Detect which cell encompasses the target text, then output its [x, y] center coordinate. 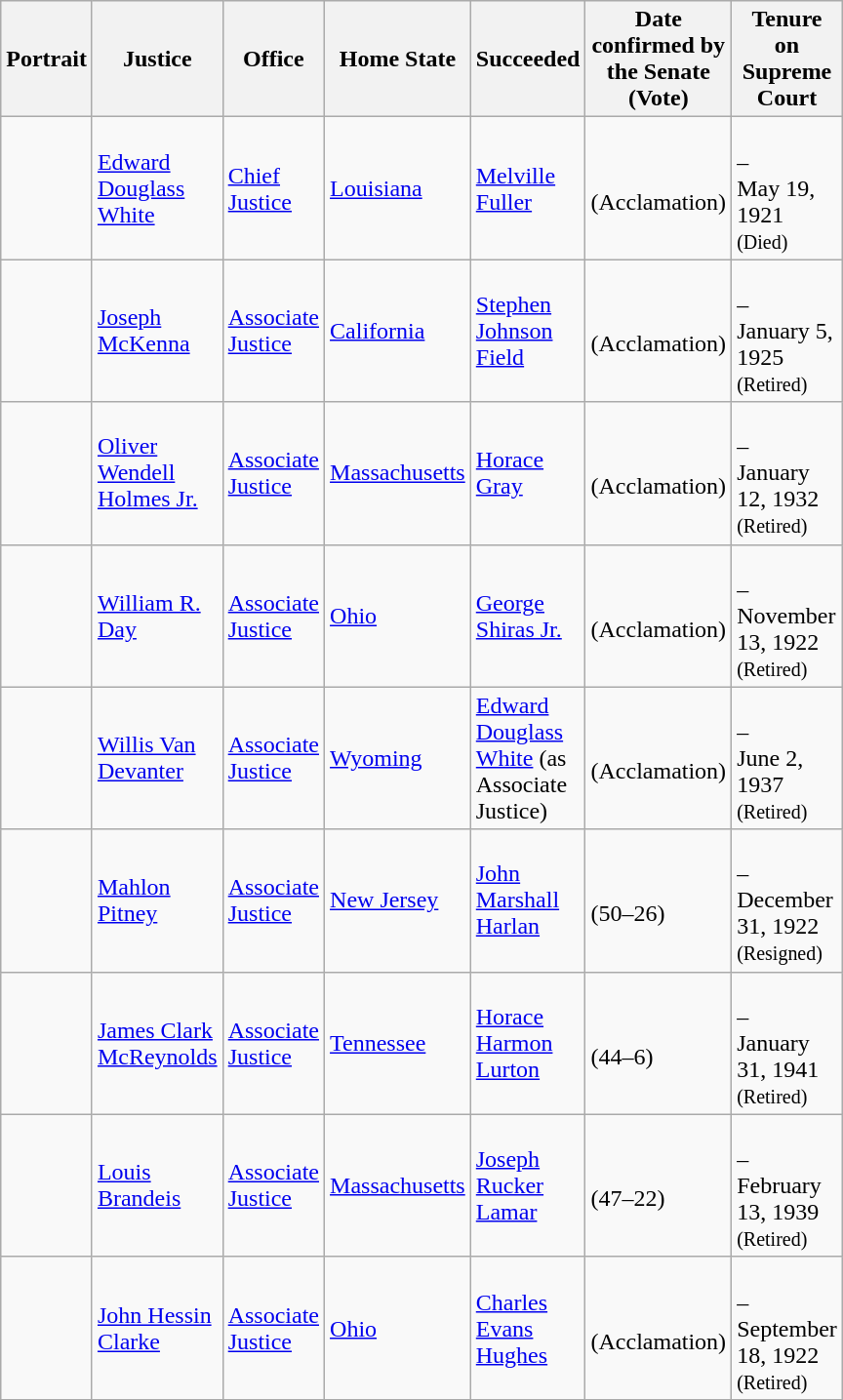
Date confirmed by the Senate(Vote) [659, 59]
–September 18, 1922(Retired) [787, 1328]
Mahlon Pitney [157, 900]
Oliver Wendell Holmes Jr. [157, 473]
–January 5, 1925(Retired) [787, 331]
Louis Brandeis [157, 1185]
Louisiana [398, 188]
California [398, 331]
–February 13, 1939(Retired) [787, 1185]
Wyoming [398, 758]
Succeeded [528, 59]
–May 19, 1921(Died) [787, 188]
James Clark McReynolds [157, 1043]
Joseph McKenna [157, 331]
Home State [398, 59]
Edward Douglass White (as Associate Justice) [528, 758]
Willis Van Devanter [157, 758]
–January 12, 1932(Retired) [787, 473]
John Marshall Harlan [528, 900]
George Shiras Jr. [528, 616]
Joseph Rucker Lamar [528, 1185]
Charles Evans Hughes [528, 1328]
Stephen Johnson Field [528, 331]
–November 13, 1922(Retired) [787, 616]
Tennessee [398, 1043]
John Hessin Clarke [157, 1328]
Office [273, 59]
Edward Douglass White [157, 188]
William R. Day [157, 616]
Tenure on Supreme Court [787, 59]
–December 31, 1922(Resigned) [787, 900]
Horace Gray [528, 473]
–June 2, 1937(Retired) [787, 758]
Justice [157, 59]
(50–26) [659, 900]
(44–6) [659, 1043]
Portrait [47, 59]
Horace Harmon Lurton [528, 1043]
New Jersey [398, 900]
(47–22) [659, 1185]
Chief Justice [273, 188]
Melville Fuller [528, 188]
–January 31, 1941(Retired) [787, 1043]
